From the cell containing the given text, extract its center point as (x, y) coordinate. 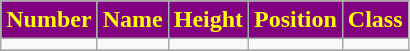
Position (296, 20)
Name (132, 20)
Height (208, 20)
Number (49, 20)
Class (375, 20)
